Output the [X, Y] coordinate of the center of the cell containing the given text.  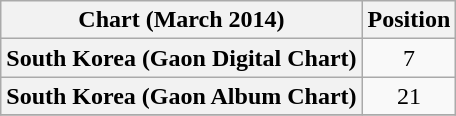
7 [409, 58]
Chart (March 2014) [182, 20]
South Korea (Gaon Album Chart) [182, 96]
21 [409, 96]
South Korea (Gaon Digital Chart) [182, 58]
Position [409, 20]
